Return [X, Y] of the center of cell containing provided text 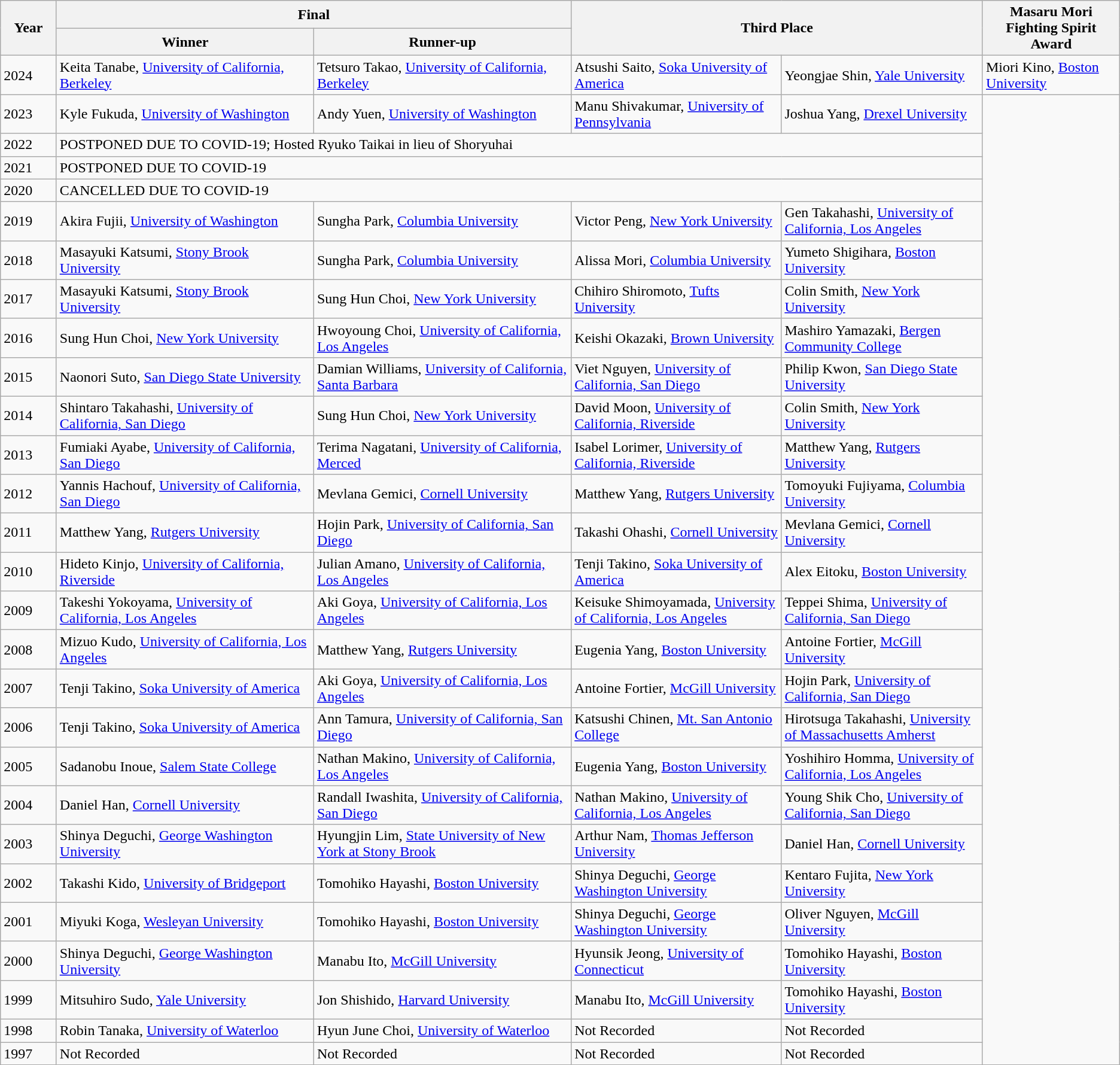
Alex Eitoku, Boston University [882, 572]
Winner [185, 42]
2022 [29, 145]
2020 [29, 190]
Third Place [777, 28]
1999 [29, 999]
Takashi Ohashi, Cornell University [676, 532]
Final [314, 14]
Akira Fujii, University of Washington [185, 221]
2023 [29, 114]
2010 [29, 572]
2005 [29, 766]
Randall Iwashita, University of California, San Diego [442, 805]
POSTPONED DUE TO COVID-19; Hosted Ryuko Taikai in lieu of Shoryuhai [519, 145]
2006 [29, 728]
Manu Shivakumar, University of Pennsylvania [676, 114]
2024 [29, 75]
Mitsuhiro Sudo, Yale University [185, 999]
Young Shik Cho, University of California, San Diego [882, 805]
Terima Nagatani, University of California, Merced [442, 455]
2014 [29, 415]
Shintaro Takahashi, University of California, San Diego [185, 415]
2000 [29, 961]
Victor Peng, New York University [676, 221]
Naonori Suto, San Diego State University [185, 377]
2001 [29, 921]
Fumiaki Ayabe, University of California, San Diego [185, 455]
Gen Takahashi, University of California, Los Angeles [882, 221]
CANCELLED DUE TO COVID-19 [519, 190]
Sadanobu Inoue, Salem State College [185, 766]
Chihiro Shiromoto, Tufts University [676, 299]
Tetsuro Takao, University of California, Berkeley [442, 75]
Takashi Kido, University of Bridgeport [185, 883]
Katsushi Chinen, Mt. San Antonio College [676, 728]
Alissa Mori, Columbia University [676, 260]
2002 [29, 883]
Yannis Hachouf, University of California, San Diego [185, 494]
Atsushi Saito, Soka University of America [676, 75]
Julian Amano, University of California, Los Angeles [442, 572]
2017 [29, 299]
Joshua Yang, Drexel University [882, 114]
Andy Yuen, University of Washington [442, 114]
2007 [29, 688]
Viet Nguyen, University of California, San Diego [676, 377]
2021 [29, 168]
2018 [29, 260]
Takeshi Yokoyama, University of California, Los Angeles [185, 610]
2009 [29, 610]
2011 [29, 532]
Yoshihiro Homma, University of California, Los Angeles [882, 766]
2004 [29, 805]
Oliver Nguyen, McGill University [882, 921]
Kentaro Fujita, New York University [882, 883]
2003 [29, 844]
2019 [29, 221]
Yeongjae Shin, Yale University [882, 75]
Keisuke Shimoyamada, University of California, Los Angeles [676, 610]
2013 [29, 455]
Hyungjin Lim, State University of New York at Stony Brook [442, 844]
Mashiro Yamazaki, Bergen Community College [882, 337]
Isabel Lorimer, University of California, Riverside [676, 455]
Keishi Okazaki, Brown University [676, 337]
Arthur Nam, Thomas Jefferson University [676, 844]
Jon Shishido, Harvard University [442, 999]
Philip Kwon, San Diego State University [882, 377]
Mizuo Kudo, University of California, Los Angeles [185, 650]
Miyuki Koga, Wesleyan University [185, 921]
Hirotsuga Takahashi, University of Massachusetts Amherst [882, 728]
POSTPONED DUE TO COVID-19 [519, 168]
1997 [29, 1054]
Damian Williams, University of California, Santa Barbara [442, 377]
David Moon, University of California, Riverside [676, 415]
Kyle Fukuda, University of Washington [185, 114]
2008 [29, 650]
Masaru Mori Fighting Spirit Award [1051, 28]
2016 [29, 337]
Miori Kino, Boston University [1051, 75]
Hyunsik Jeong, University of Connecticut [676, 961]
Robin Tanaka, University of Waterloo [185, 1030]
Tomoyuki Fujiyama, Columbia University [882, 494]
Teppei Shima, University of California, San Diego [882, 610]
Year [29, 28]
1998 [29, 1030]
Hwoyoung Choi, University of California, Los Angeles [442, 337]
Yumeto Shigihara, Boston University [882, 260]
Hideto Kinjo, University of California, Riverside [185, 572]
Keita Tanabe, University of California, Berkeley [185, 75]
Runner-up [442, 42]
Hyun June Choi, University of Waterloo [442, 1030]
2015 [29, 377]
Ann Tamura, University of California, San Diego [442, 728]
2012 [29, 494]
